Pinpoint the cell where the given text exists, returning its [x, y] midpoint coordinate. 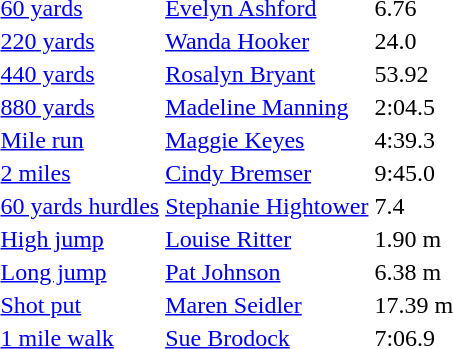
Maren Seidler [267, 305]
Maggie Keyes [267, 140]
Wanda Hooker [267, 41]
Pat Johnson [267, 272]
Louise Ritter [267, 239]
Stephanie Hightower [267, 206]
Cindy Bremser [267, 173]
Rosalyn Bryant [267, 74]
Madeline Manning [267, 107]
